Find where the given text appears and provide that cell's center as [x, y] coordinate. 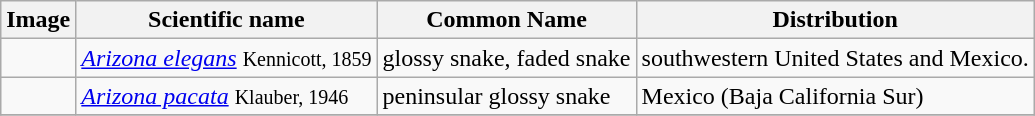
glossy snake, faded snake [506, 58]
southwestern United States and Mexico. [835, 58]
Image [38, 20]
Arizona pacata Klauber, 1946 [226, 96]
Common Name [506, 20]
Arizona elegans Kennicott, 1859 [226, 58]
peninsular glossy snake [506, 96]
Distribution [835, 20]
Scientific name [226, 20]
Mexico (Baja California Sur) [835, 96]
